Determine the (X, Y) coordinate at the center of the cell enclosing the given text.  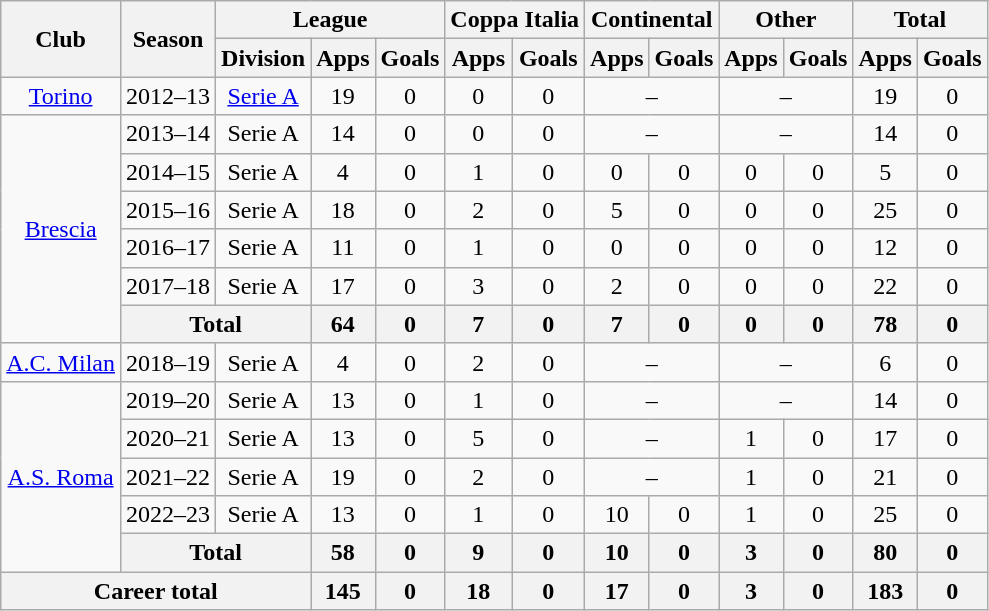
2017–18 (168, 286)
58 (343, 553)
80 (885, 553)
2013–14 (168, 134)
2022–23 (168, 515)
22 (885, 286)
Coppa Italia (515, 20)
2015–16 (168, 210)
Club (61, 39)
183 (885, 591)
2016–17 (168, 248)
Division (264, 58)
Career total (156, 591)
64 (343, 324)
21 (885, 477)
A.C. Milan (61, 362)
12 (885, 248)
145 (343, 591)
9 (478, 553)
2019–20 (168, 400)
Season (168, 39)
78 (885, 324)
Other (786, 20)
2020–21 (168, 438)
2014–15 (168, 172)
2018–19 (168, 362)
Brescia (61, 229)
6 (885, 362)
2021–22 (168, 477)
2012–13 (168, 96)
League (330, 20)
Continental (652, 20)
Torino (61, 96)
11 (343, 248)
A.S. Roma (61, 476)
